From the cell containing the given text, extract its center point as (x, y) coordinate. 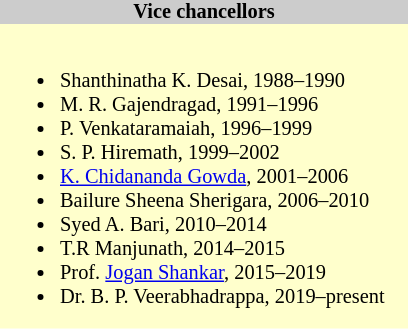
Vice chancellors (204, 12)
